Determine the [x, y] coordinate at the center of the cell enclosing the given text.  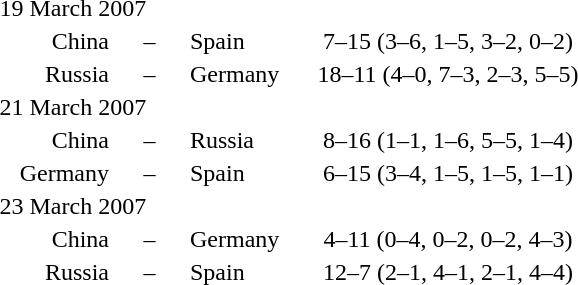
Russia [244, 140]
